Provide the [x, y] coordinate of the cell's center where the given text is located.  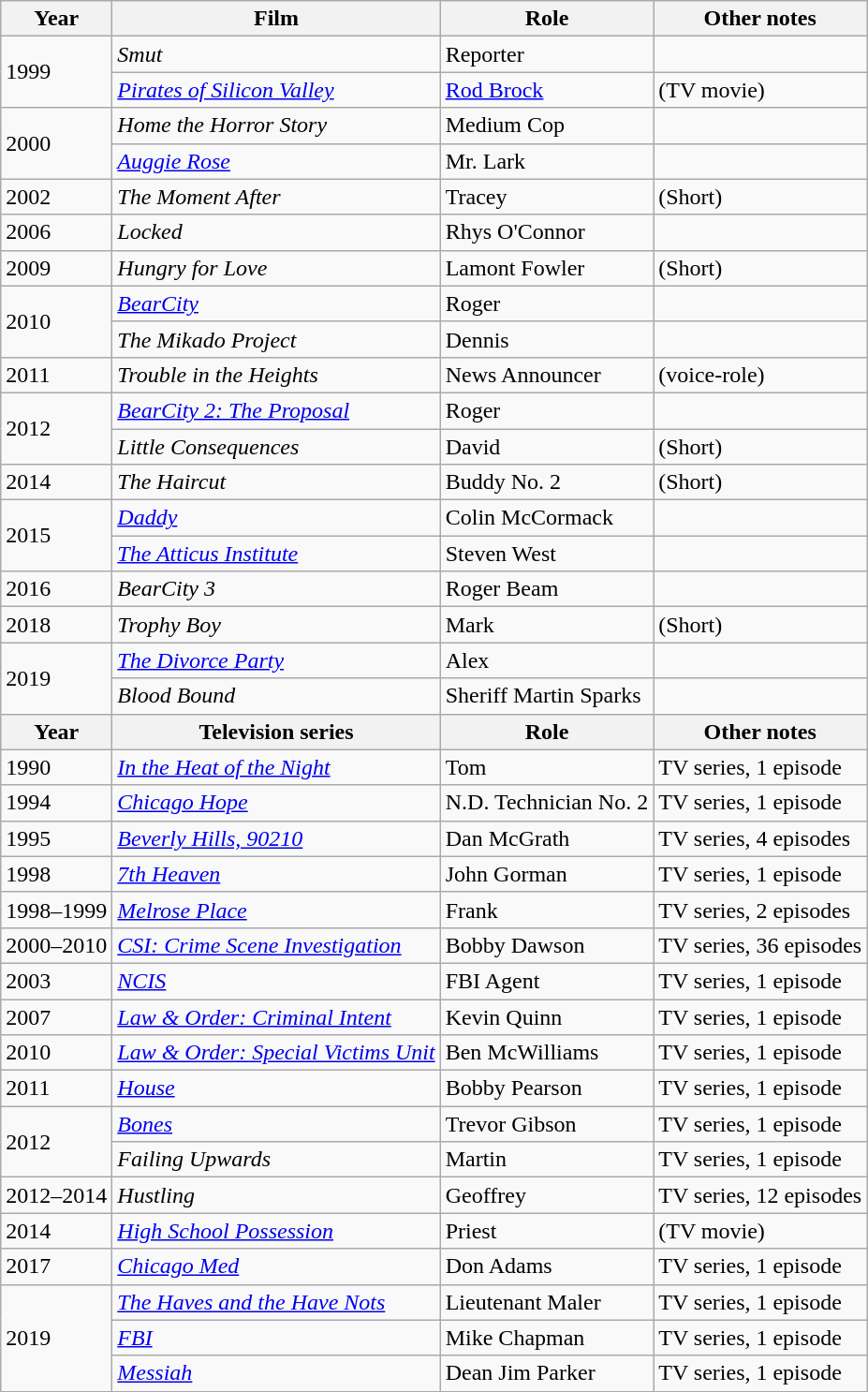
BearCity [276, 304]
Little Consequences [276, 447]
FBI [276, 1338]
Kevin Quinn [547, 1016]
Roger Beam [547, 589]
NCIS [276, 981]
2006 [56, 232]
Television series [276, 732]
The Mikado Project [276, 339]
Martin [547, 1160]
1999 [56, 72]
2016 [56, 589]
TV series, 36 episodes [760, 945]
Steven West [547, 554]
Rhys O'Connor [547, 232]
Locked [276, 232]
TV series, 4 episodes [760, 838]
BearCity 2: The Proposal [276, 410]
BearCity 3 [276, 589]
Don Adams [547, 1266]
Law & Order: Criminal Intent [276, 1016]
Pirates of Silicon Valley [276, 90]
TV series, 12 episodes [760, 1195]
1998 [56, 874]
The Haircut [276, 482]
David [547, 447]
1994 [56, 803]
Bobby Dawson [547, 945]
Dennis [547, 339]
Tom [547, 767]
2002 [56, 197]
1998–1999 [56, 910]
FBI Agent [547, 981]
(voice-role) [760, 375]
2012–2014 [56, 1195]
2000 [56, 143]
In the Heat of the Night [276, 767]
2000–2010 [56, 945]
Mark [547, 625]
Buddy No. 2 [547, 482]
Hungry for Love [276, 268]
Messiah [276, 1373]
The Moment After [276, 197]
Bones [276, 1124]
Frank [547, 910]
Colin McCormack [547, 518]
2018 [56, 625]
N.D. Technician No. 2 [547, 803]
The Haves and the Have Nots [276, 1302]
Trevor Gibson [547, 1124]
Mike Chapman [547, 1338]
Blood Bound [276, 696]
Chicago Med [276, 1266]
Beverly Hills, 90210 [276, 838]
7th Heaven [276, 874]
High School Possession [276, 1231]
The Atticus Institute [276, 554]
News Announcer [547, 375]
Ben McWilliams [547, 1053]
Tracey [547, 197]
Smut [276, 54]
Medium Cop [547, 126]
2003 [56, 981]
The Divorce Party [276, 660]
Mr. Lark [547, 161]
Law & Order: Special Victims Unit [276, 1053]
House [276, 1088]
Alex [547, 660]
Bobby Pearson [547, 1088]
Rod Brock [547, 90]
Lieutenant Maler [547, 1302]
Hustling [276, 1195]
Trouble in the Heights [276, 375]
Film [276, 19]
1995 [56, 838]
Home the Horror Story [276, 126]
Chicago Hope [276, 803]
Sheriff Martin Sparks [547, 696]
2007 [56, 1016]
CSI: Crime Scene Investigation [276, 945]
Daddy [276, 518]
Lamont Fowler [547, 268]
Reporter [547, 54]
TV series, 2 episodes [760, 910]
Auggie Rose [276, 161]
2017 [56, 1266]
Melrose Place [276, 910]
1990 [56, 767]
2009 [56, 268]
Geoffrey [547, 1195]
Trophy Boy [276, 625]
Failing Upwards [276, 1160]
2015 [56, 536]
John Gorman [547, 874]
Priest [547, 1231]
Dean Jim Parker [547, 1373]
Dan McGrath [547, 838]
